Pinpoint the cell where the given text exists, returning its (x, y) midpoint coordinate. 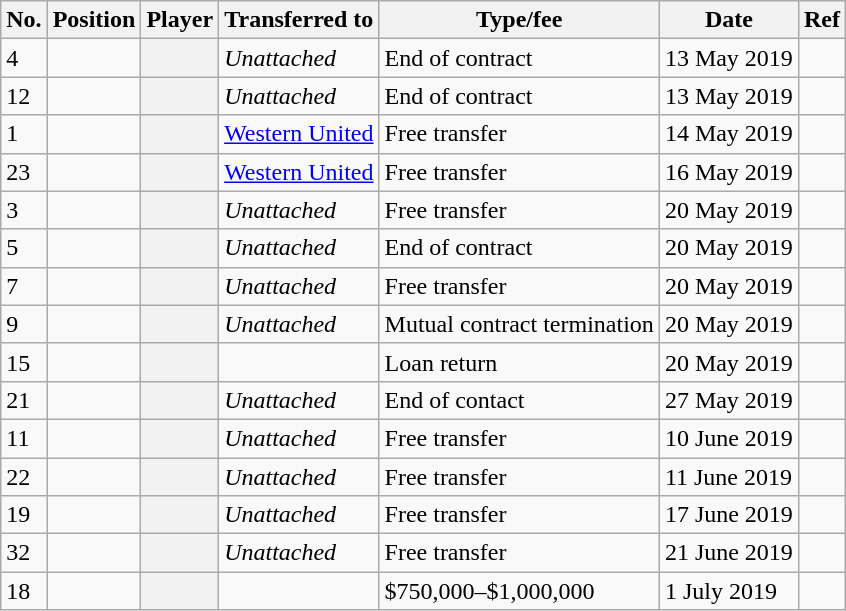
Player (180, 20)
27 May 2019 (728, 400)
3 (24, 210)
9 (24, 324)
32 (24, 553)
End of contact (519, 400)
17 June 2019 (728, 515)
Ref (822, 20)
Position (94, 20)
No. (24, 20)
4 (24, 58)
21 June 2019 (728, 553)
11 (24, 438)
1 July 2019 (728, 591)
12 (24, 96)
16 May 2019 (728, 172)
1 (24, 134)
15 (24, 362)
11 June 2019 (728, 477)
Type/fee (519, 20)
18 (24, 591)
21 (24, 400)
Loan return (519, 362)
10 June 2019 (728, 438)
22 (24, 477)
14 May 2019 (728, 134)
$750,000–$1,000,000 (519, 591)
7 (24, 286)
Transferred to (299, 20)
Mutual contract termination (519, 324)
5 (24, 248)
23 (24, 172)
Date (728, 20)
19 (24, 515)
